Return the (X, Y) coordinate for the center point of the cell that contains the specified text.  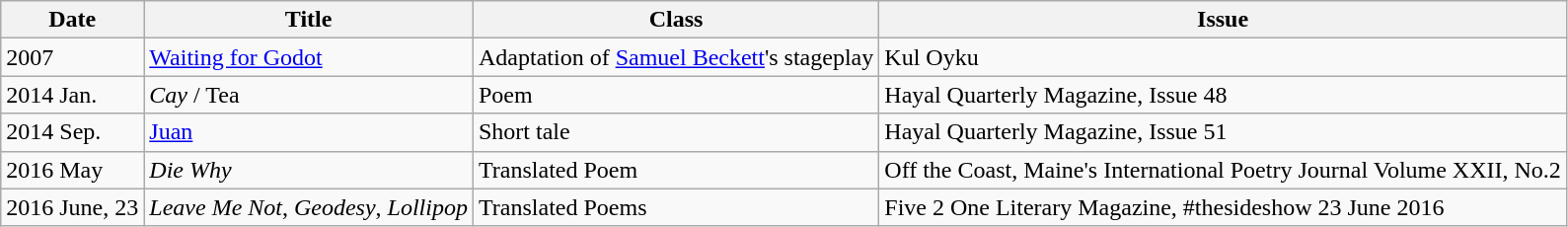
2014 Jan. (73, 95)
Juan (309, 132)
Hayal Quarterly Magazine, Issue 48 (1224, 95)
Issue (1224, 20)
Kul Oyku (1224, 57)
Off the Coast, Maine's International Poetry Journal Volume XXII, No.2 (1224, 170)
Translated Poems (675, 207)
Short tale (675, 132)
Translated Poem (675, 170)
Die Why (309, 170)
Title (309, 20)
Waiting for Godot (309, 57)
Poem (675, 95)
Adaptation of Samuel Beckett's stageplay (675, 57)
2016 June, 23 (73, 207)
2016 May (73, 170)
Leave Me Not, Geodesy, Lollipop (309, 207)
Hayal Quarterly Magazine, Issue 51 (1224, 132)
2007 (73, 57)
Five 2 One Literary Magazine, #thesideshow 23 June 2016 (1224, 207)
2014 Sep. (73, 132)
Cay / Tea (309, 95)
Class (675, 20)
Date (73, 20)
